Find where the given text appears and provide that cell's center as [X, Y] coordinate. 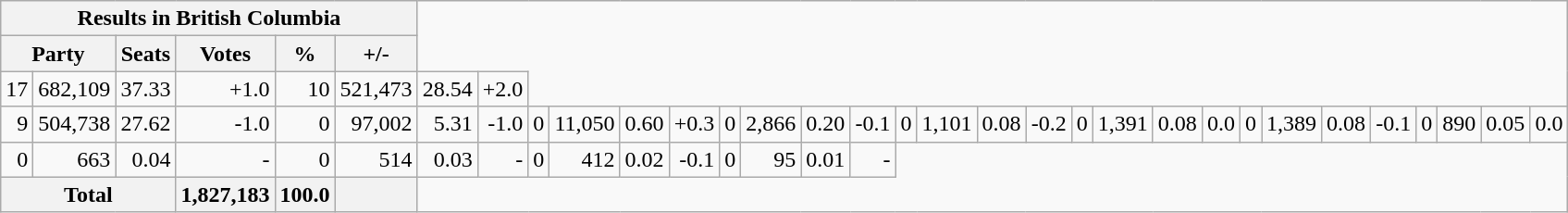
+2.0 [503, 89]
2,866 [772, 124]
11,050 [585, 124]
0.60 [644, 124]
+0.3 [694, 124]
412 [585, 159]
17 [17, 89]
1,391 [1123, 124]
0.20 [825, 124]
Votes [226, 54]
97,002 [376, 124]
0.02 [644, 159]
100.0 [305, 194]
5.31 [448, 124]
663 [74, 159]
504,738 [74, 124]
9 [17, 124]
28.54 [448, 89]
Seats [146, 54]
514 [376, 159]
10 [305, 89]
0.03 [448, 159]
0.04 [146, 159]
Party [58, 54]
% [305, 54]
1,389 [1291, 124]
27.62 [146, 124]
1,827,183 [226, 194]
1,101 [947, 124]
37.33 [146, 89]
Total [89, 194]
521,473 [376, 89]
682,109 [74, 89]
+/- [376, 54]
+1.0 [226, 89]
0.01 [825, 159]
0.05 [1506, 124]
890 [1460, 124]
95 [772, 159]
Results in British Columbia [209, 19]
-0.2 [1049, 124]
